Locate the cell with the specified text and output its [x, y] center coordinate. 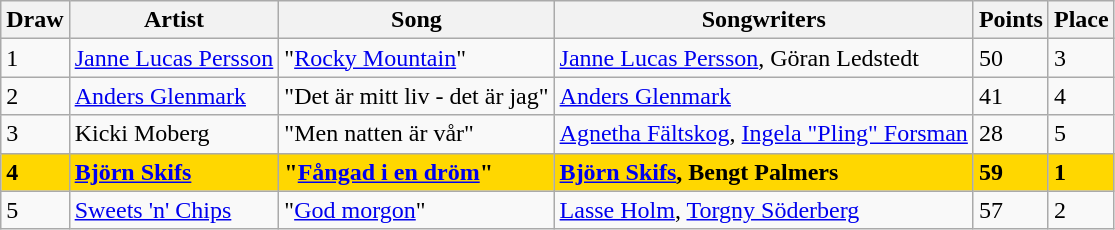
"Rocky Mountain" [416, 58]
50 [1010, 58]
41 [1010, 96]
Artist [174, 20]
Janne Lucas Persson [174, 58]
"God morgon" [416, 210]
Sweets 'n' Chips [174, 210]
57 [1010, 210]
Points [1010, 20]
"Det är mitt liv - det är jag" [416, 96]
Björn Skifs, Bengt Palmers [764, 172]
Song [416, 20]
Janne Lucas Persson, Göran Ledstedt [764, 58]
"Fångad i en dröm" [416, 172]
Songwriters [764, 20]
Lasse Holm, Torgny Söderberg [764, 210]
Draw [35, 20]
28 [1010, 134]
"Men natten är vår" [416, 134]
Agnetha Fältskog, Ingela "Pling" Forsman [764, 134]
Björn Skifs [174, 172]
Place [1081, 20]
Kicki Moberg [174, 134]
59 [1010, 172]
